Return the [x, y] coordinate for the center point of the cell that contains the specified text.  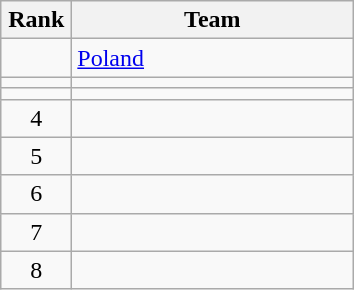
7 [36, 232]
6 [36, 194]
Rank [36, 20]
Team [212, 20]
5 [36, 156]
Poland [212, 58]
8 [36, 270]
4 [36, 118]
